From the cell containing the given text, extract its center point as (x, y) coordinate. 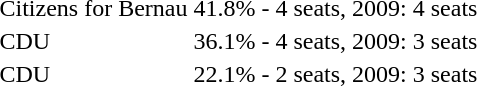
36.1% - 4 seats, (270, 41)
